Return the (X, Y) coordinate for the center point of the cell that contains the specified text.  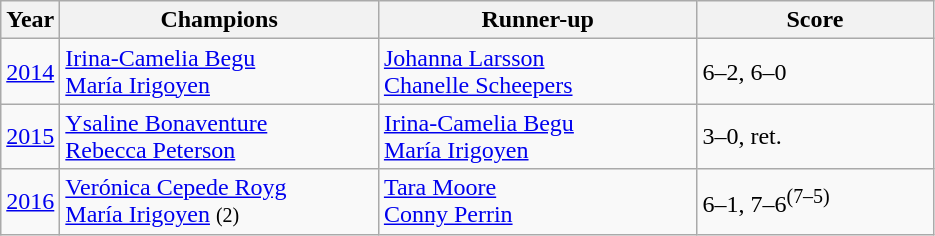
Year (30, 20)
2014 (30, 72)
Verónica Cepede Royg María Irigoyen (2) (220, 202)
Runner-up (538, 20)
6–1, 7–6(7–5) (815, 202)
Champions (220, 20)
3–0, ret. (815, 136)
2015 (30, 136)
Ysaline Bonaventure Rebecca Peterson (220, 136)
Tara Moore Conny Perrin (538, 202)
Johanna Larsson Chanelle Scheepers (538, 72)
Score (815, 20)
6–2, 6–0 (815, 72)
2016 (30, 202)
